Extract the (X, Y) coordinate from the center of the cell holding the provided text.  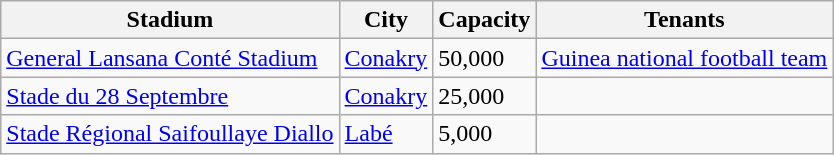
Tenants (684, 20)
5,000 (484, 134)
Stadium (170, 20)
City (386, 20)
Labé (386, 134)
Stade Régional Saifoullaye Diallo (170, 134)
25,000 (484, 96)
Guinea national football team (684, 58)
Capacity (484, 20)
50,000 (484, 58)
Stade du 28 Septembre (170, 96)
General Lansana Conté Stadium (170, 58)
